Return [x, y] of the center of cell containing provided text 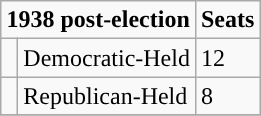
1938 post-election [98, 20]
Seats [227, 20]
12 [227, 58]
Democratic-Held [107, 58]
8 [227, 96]
Republican-Held [107, 96]
